For the text-containing cell, return its midpoint in [x, y] coordinate format. 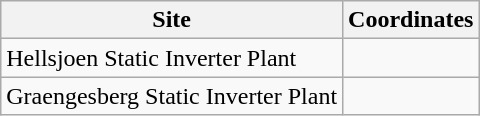
Coordinates [411, 20]
Graengesberg Static Inverter Plant [172, 96]
Hellsjoen Static Inverter Plant [172, 58]
Site [172, 20]
